Capture the cell that displays the provided text and extract its [x, y] central coordinate. 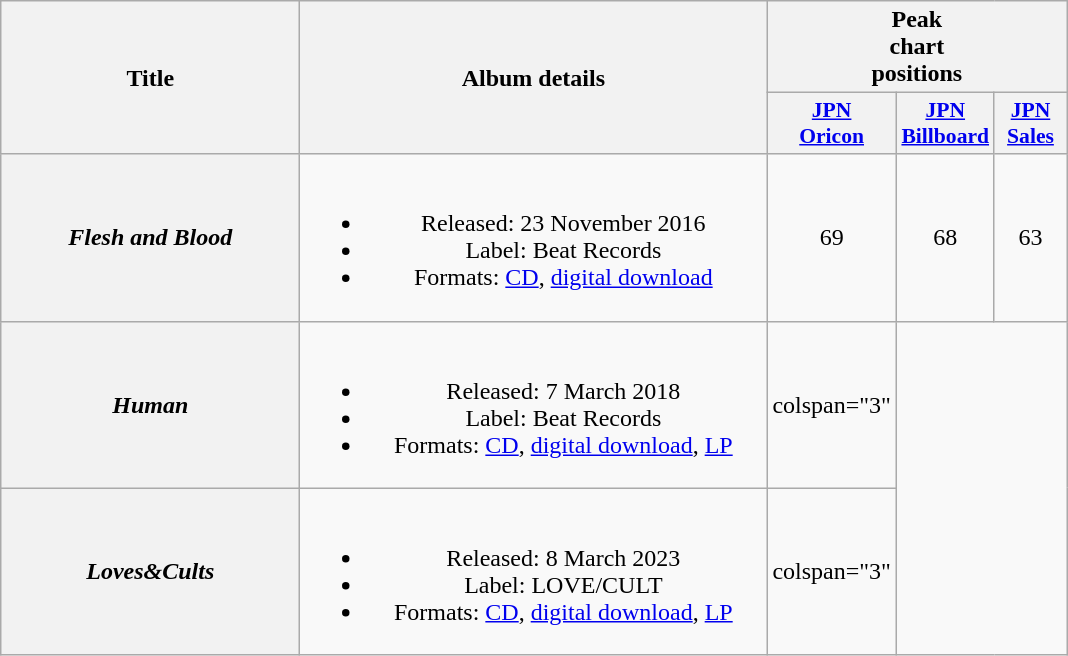
Released: 7 March 2018Label: Beat RecordsFormats: CD, digital download, LP [534, 404]
69 [832, 238]
JPNOricon [832, 124]
Loves&Cults [150, 572]
JPNBillboard [945, 124]
Album details [534, 78]
63 [1030, 238]
Title [150, 78]
Human [150, 404]
Peakchartpositions [917, 47]
68 [945, 238]
Released: 23 November 2016Label: Beat RecordsFormats: CD, digital download [534, 238]
JPNSales [1030, 124]
Released: 8 March 2023Label: LOVE/CULTFormats: CD, digital download, LP [534, 572]
Flesh and Blood [150, 238]
